Return (x, y) of the center of cell containing provided text 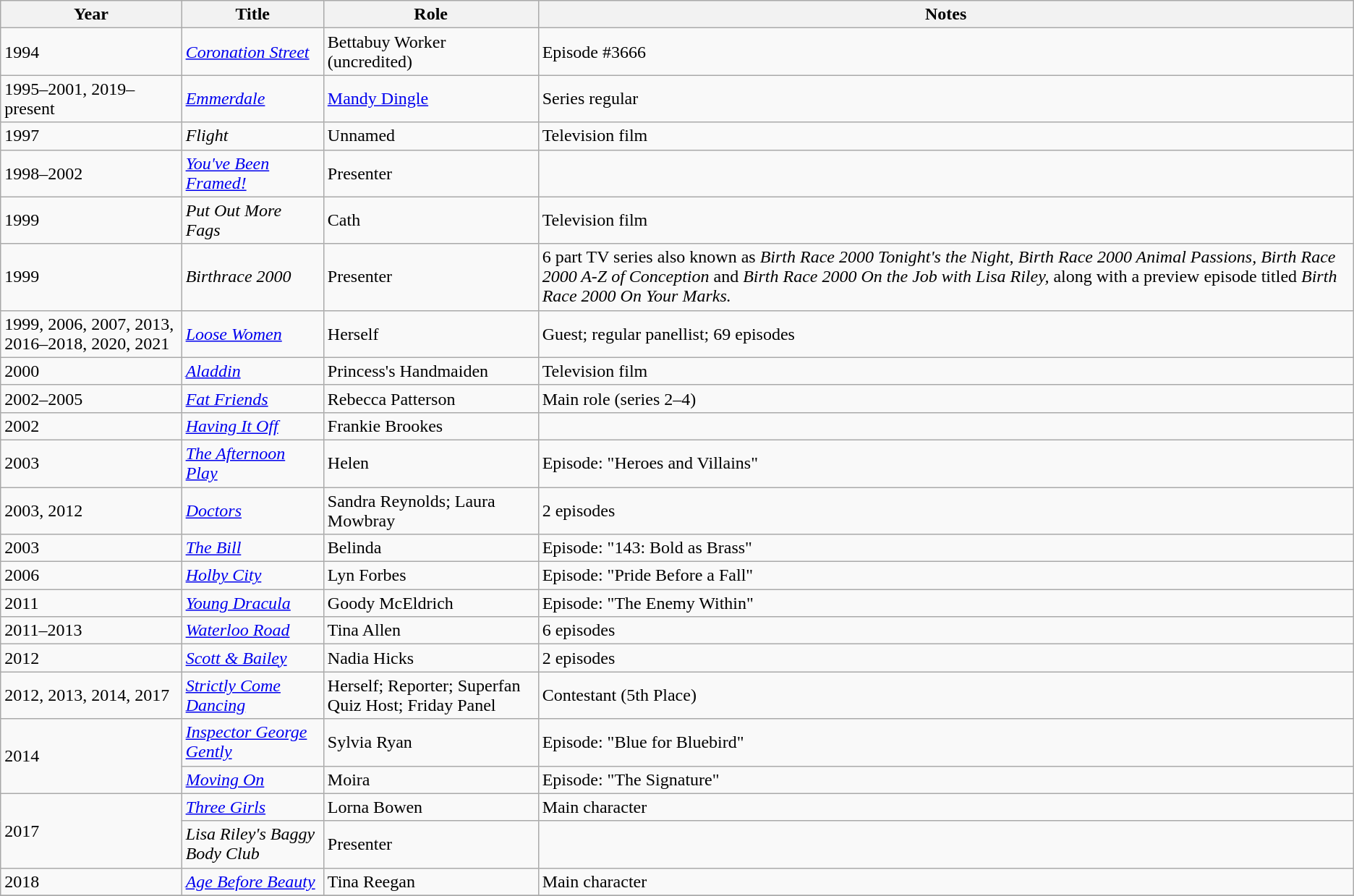
2011 (91, 603)
You've Been Framed! (252, 174)
Fat Friends (252, 398)
Doctors (252, 511)
Episode: "Pride Before a Fall" (946, 576)
Role (431, 14)
Birthrace 2000 (252, 277)
Contestant (5th Place) (946, 696)
Unnamed (431, 136)
Strictly Come Dancing (252, 696)
Sylvia Ryan (431, 742)
Episode #3666 (946, 52)
Holby City (252, 576)
Title (252, 14)
Sandra Reynolds; Laura Mowbray (431, 511)
Helen (431, 463)
6 episodes (946, 631)
Guest; regular panellist; 69 episodes (946, 334)
Lisa Riley's Baggy Body Club (252, 845)
Herself (431, 334)
2002–2005 (91, 398)
1994 (91, 52)
Episode: "143: Bold as Brass" (946, 548)
Rebecca Patterson (431, 398)
Belinda (431, 548)
Aladdin (252, 371)
Bettabuy Worker (uncredited) (431, 52)
Age Before Beauty (252, 882)
Moving On (252, 780)
Lyn Forbes (431, 576)
Nadia Hicks (431, 658)
Having It Off (252, 426)
Episode: "The Enemy Within" (946, 603)
Frankie Brookes (431, 426)
2012 (91, 658)
The Bill (252, 548)
Princess's Handmaiden (431, 371)
2017 (91, 830)
Episode: "Heroes and Villains" (946, 463)
The Afternoon Play (252, 463)
Episode: "The Signature" (946, 780)
Cath (431, 220)
Put Out More Fags (252, 220)
2011–2013 (91, 631)
1998–2002 (91, 174)
2000 (91, 371)
Inspector George Gently (252, 742)
Flight (252, 136)
Moira (431, 780)
Main role (series 2–4) (946, 398)
Lorna Bowen (431, 807)
2012, 2013, 2014, 2017 (91, 696)
Three Girls (252, 807)
Emmerdale (252, 98)
2003, 2012 (91, 511)
Tina Allen (431, 631)
Episode: "Blue for Bluebird" (946, 742)
2018 (91, 882)
Series regular (946, 98)
1999, 2006, 2007, 2013, 2016–2018, 2020, 2021 (91, 334)
Waterloo Road (252, 631)
2002 (91, 426)
Coronation Street (252, 52)
Year (91, 14)
1995–2001, 2019–present (91, 98)
Scott & Bailey (252, 658)
Mandy Dingle (431, 98)
Notes (946, 14)
Goody McEldrich (431, 603)
Loose Women (252, 334)
2006 (91, 576)
2014 (91, 756)
Herself; Reporter; Superfan Quiz Host; Friday Panel (431, 696)
1997 (91, 136)
Tina Reegan (431, 882)
Young Dracula (252, 603)
